Return (X, Y) of the center of cell containing provided text 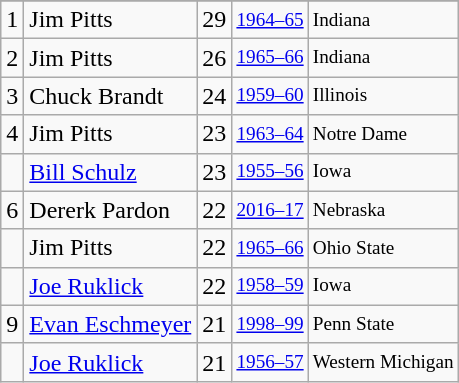
1998–99 (270, 324)
Dererk Pardon (110, 210)
Evan Eschmeyer (110, 324)
2016–17 (270, 210)
Bill Schulz (110, 172)
29 (214, 20)
1956–57 (270, 362)
24 (214, 96)
Penn State (383, 324)
6 (12, 210)
2 (12, 58)
26 (214, 58)
Chuck Brandt (110, 96)
1964–65 (270, 20)
1959–60 (270, 96)
Notre Dame (383, 134)
Illinois (383, 96)
Ohio State (383, 248)
Western Michigan (383, 362)
1955–56 (270, 172)
Nebraska (383, 210)
1963–64 (270, 134)
3 (12, 96)
1 (12, 20)
4 (12, 134)
1958–59 (270, 286)
9 (12, 324)
